Detect which cell encompasses the target text, then output its (X, Y) center coordinate. 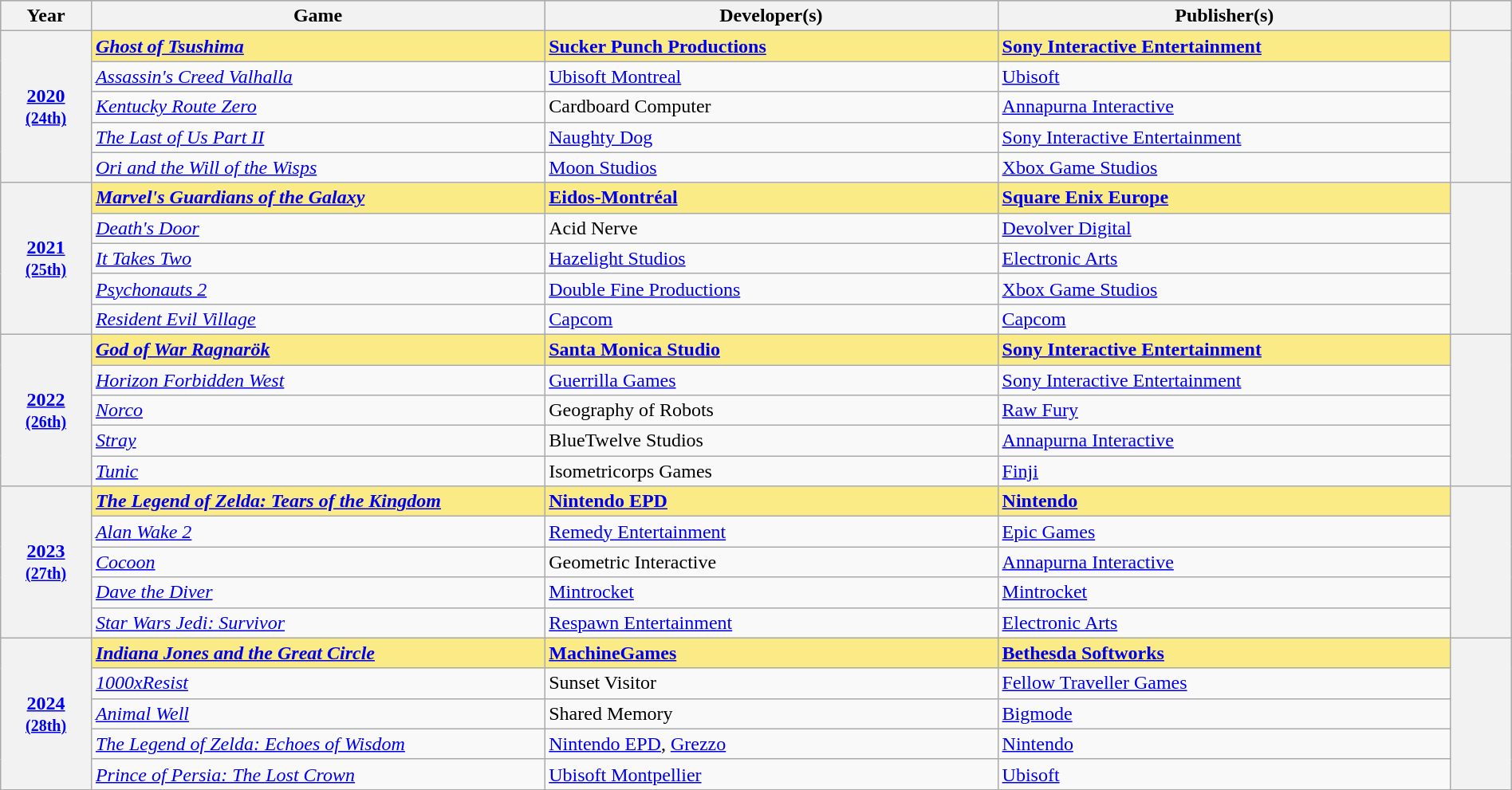
Norco (317, 411)
Acid Nerve (771, 228)
Geometric Interactive (771, 562)
Sucker Punch Productions (771, 46)
Horizon Forbidden West (317, 380)
Game (317, 16)
The Legend of Zelda: Echoes of Wisdom (317, 744)
2020 (24th) (46, 107)
Stray (317, 441)
Moon Studios (771, 167)
Nintendo EPD, Grezzo (771, 744)
Double Fine Productions (771, 289)
Bethesda Softworks (1224, 653)
God of War Ragnarök (317, 349)
Resident Evil Village (317, 319)
Cocoon (317, 562)
Respawn Entertainment (771, 623)
2024 (28th) (46, 713)
Developer(s) (771, 16)
Square Enix Europe (1224, 198)
Finji (1224, 471)
Bigmode (1224, 713)
Sunset Visitor (771, 683)
Santa Monica Studio (771, 349)
MachineGames (771, 653)
Cardboard Computer (771, 107)
Guerrilla Games (771, 380)
Ori and the Will of the Wisps (317, 167)
Alan Wake 2 (317, 532)
Shared Memory (771, 713)
Remedy Entertainment (771, 532)
Devolver Digital (1224, 228)
Ubisoft Montpellier (771, 774)
Kentucky Route Zero (317, 107)
Naughty Dog (771, 137)
Fellow Traveller Games (1224, 683)
2023 (27th) (46, 562)
Year (46, 16)
1000xResist (317, 683)
Geography of Robots (771, 411)
Marvel's Guardians of the Galaxy (317, 198)
Isometricorps Games (771, 471)
Ghost of Tsushima (317, 46)
Publisher(s) (1224, 16)
The Legend of Zelda: Tears of the Kingdom (317, 501)
BlueTwelve Studios (771, 441)
2022 (26th) (46, 410)
Epic Games (1224, 532)
2021 (25th) (46, 258)
Psychonauts 2 (317, 289)
It Takes Two (317, 258)
Raw Fury (1224, 411)
Death's Door (317, 228)
Indiana Jones and the Great Circle (317, 653)
Tunic (317, 471)
Ubisoft Montreal (771, 77)
Assassin's Creed Valhalla (317, 77)
Hazelight Studios (771, 258)
Eidos-Montréal (771, 198)
Animal Well (317, 713)
Dave the Diver (317, 592)
Prince of Persia: The Lost Crown (317, 774)
Star Wars Jedi: Survivor (317, 623)
The Last of Us Part II (317, 137)
Nintendo EPD (771, 501)
